Identify which cell holds the provided text, then report its (X, Y) central coordinate. 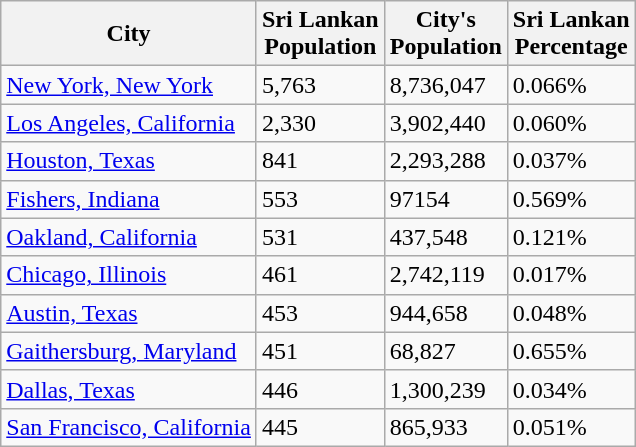
5,763 (320, 85)
Houston, Texas (129, 161)
Sri LankanPopulation (320, 34)
0.037% (571, 161)
0.066% (571, 85)
Austin, Texas (129, 313)
437,548 (446, 237)
Chicago, Illinois (129, 275)
531 (320, 237)
1,300,239 (446, 389)
Los Angeles, California (129, 123)
453 (320, 313)
446 (320, 389)
451 (320, 351)
68,827 (446, 351)
2,330 (320, 123)
2,742,119 (446, 275)
445 (320, 427)
2,293,288 (446, 161)
0.017% (571, 275)
Sri LankanPercentage (571, 34)
3,902,440 (446, 123)
0.655% (571, 351)
Dallas, Texas (129, 389)
461 (320, 275)
865,933 (446, 427)
0.034% (571, 389)
944,658 (446, 313)
0.121% (571, 237)
Fishers, Indiana (129, 199)
0.569% (571, 199)
San Francisco, California (129, 427)
553 (320, 199)
City'sPopulation (446, 34)
New York, New York (129, 85)
0.051% (571, 427)
97154 (446, 199)
841 (320, 161)
0.060% (571, 123)
Oakland, California (129, 237)
Gaithersburg, Maryland (129, 351)
8,736,047 (446, 85)
0.048% (571, 313)
City (129, 34)
